Pinpoint the cell where the given text exists, returning its (X, Y) midpoint coordinate. 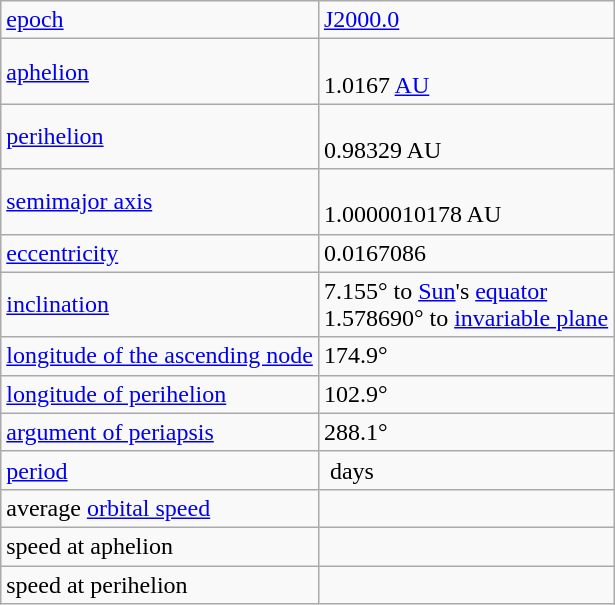
102.9° (466, 394)
speed at aphelion (160, 546)
eccentricity (160, 253)
perihelion (160, 136)
semimajor axis (160, 202)
epoch (160, 20)
0.98329 AU (466, 136)
0.0167086 (466, 253)
inclination (160, 304)
1.0000010178 AU (466, 202)
288.1° (466, 432)
1.0167 AU (466, 72)
7.155° to Sun's equator1.578690° to invariable plane (466, 304)
J2000.0 (466, 20)
aphelion (160, 72)
argument of periapsis (160, 432)
speed at perihelion (160, 585)
longitude of perihelion (160, 394)
average orbital speed (160, 508)
period (160, 470)
longitude of the ascending node (160, 356)
days (466, 470)
174.9° (466, 356)
